Extract the (X, Y) coordinate from the center of the cell holding the provided text.  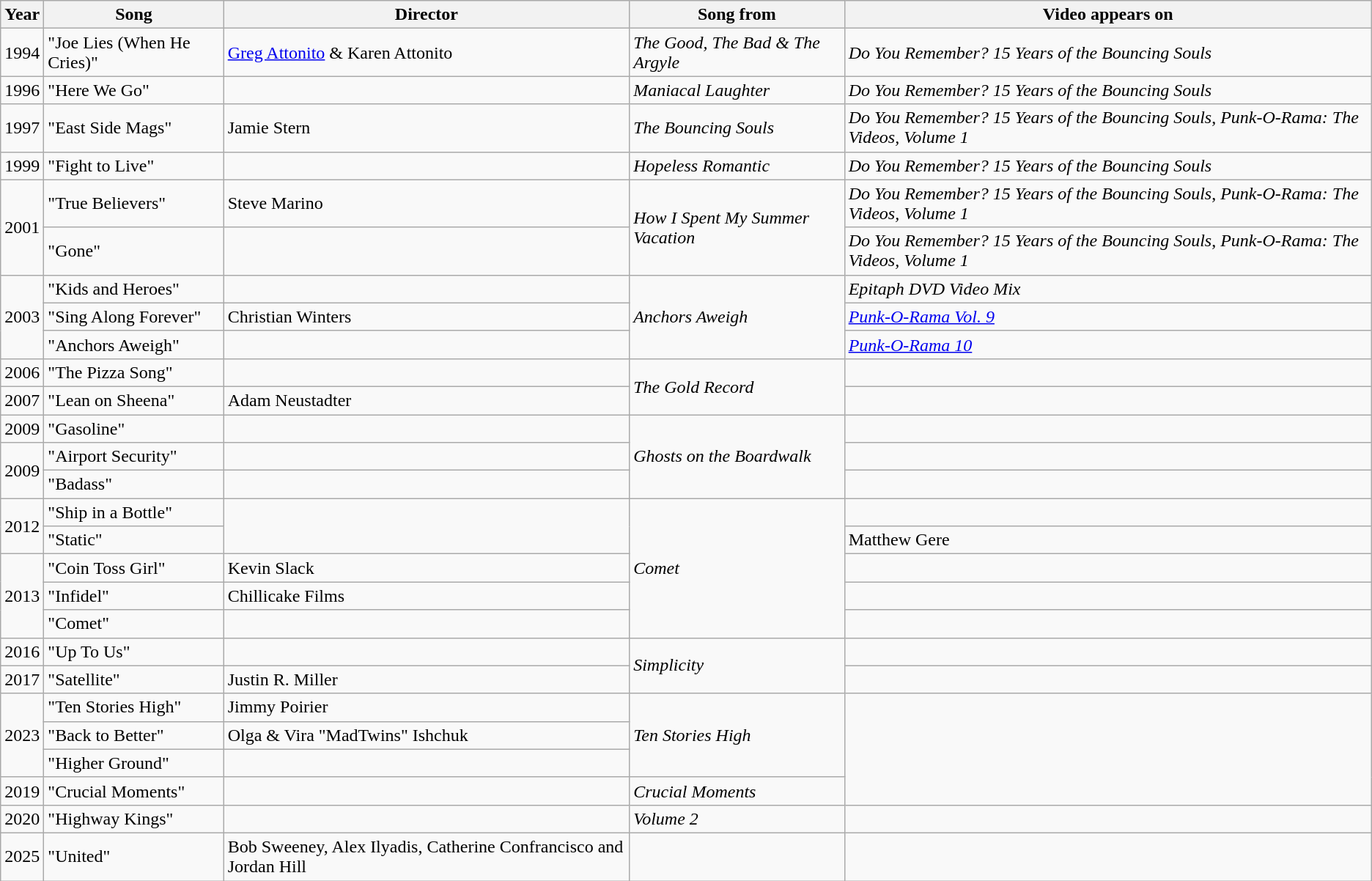
"Static" (133, 540)
"Comet" (133, 624)
Song from (737, 15)
"The Pizza Song" (133, 372)
Jimmy Poirier (427, 707)
"Fight to Live" (133, 166)
2023 (22, 735)
The Bouncing Souls (737, 128)
Maniacal Laughter (737, 90)
Year (22, 15)
"Anchors Aweigh" (133, 344)
How I Spent My Summer Vacation (737, 227)
Jamie Stern (427, 128)
Volume 2 (737, 819)
Simplicity (737, 666)
Comet (737, 568)
2007 (22, 400)
1996 (22, 90)
2001 (22, 227)
"Sing Along Forever" (133, 317)
"Ten Stories High" (133, 707)
Justin R. Miller (427, 679)
"True Believers" (133, 204)
"Up To Us" (133, 652)
2016 (22, 652)
"Airport Security" (133, 457)
Adam Neustadter (427, 400)
Bob Sweeney, Alex Ilyadis, Catherine Confrancisco and Jordan Hill (427, 856)
"Back to Better" (133, 735)
Ten Stories High (737, 735)
1994 (22, 53)
The Good, The Bad & The Argyle (737, 53)
"United" (133, 856)
"Here We Go" (133, 90)
Video appears on (1108, 15)
2012 (22, 526)
"Infidel" (133, 596)
Anchors Aweigh (737, 317)
The Gold Record (737, 386)
2017 (22, 679)
2013 (22, 596)
Crucial Moments (737, 791)
"Lean on Sheena" (133, 400)
Director (427, 15)
"Ship in a Bottle" (133, 512)
"Gone" (133, 251)
2020 (22, 819)
Hopeless Romantic (737, 166)
Punk-O-Rama Vol. 9 (1108, 317)
"Kids and Heroes" (133, 289)
"Joe Lies (When He Cries)" (133, 53)
"Badass" (133, 484)
Song (133, 15)
Christian Winters (427, 317)
"Coin Toss Girl" (133, 568)
Ghosts on the Boardwalk (737, 457)
Punk-O-Rama 10 (1108, 344)
2003 (22, 317)
Kevin Slack (427, 568)
2025 (22, 856)
1997 (22, 128)
"East Side Mags" (133, 128)
2019 (22, 791)
Matthew Gere (1108, 540)
Chillicake Films (427, 596)
Steve Marino (427, 204)
Greg Attonito & Karen Attonito (427, 53)
"Gasoline" (133, 429)
"Crucial Moments" (133, 791)
Epitaph DVD Video Mix (1108, 289)
Olga & Vira "MadTwins" Ishchuk (427, 735)
"Higher Ground" (133, 763)
2006 (22, 372)
"Satellite" (133, 679)
1999 (22, 166)
"Highway Kings" (133, 819)
